From the cell containing the given text, extract its center point as (X, Y) coordinate. 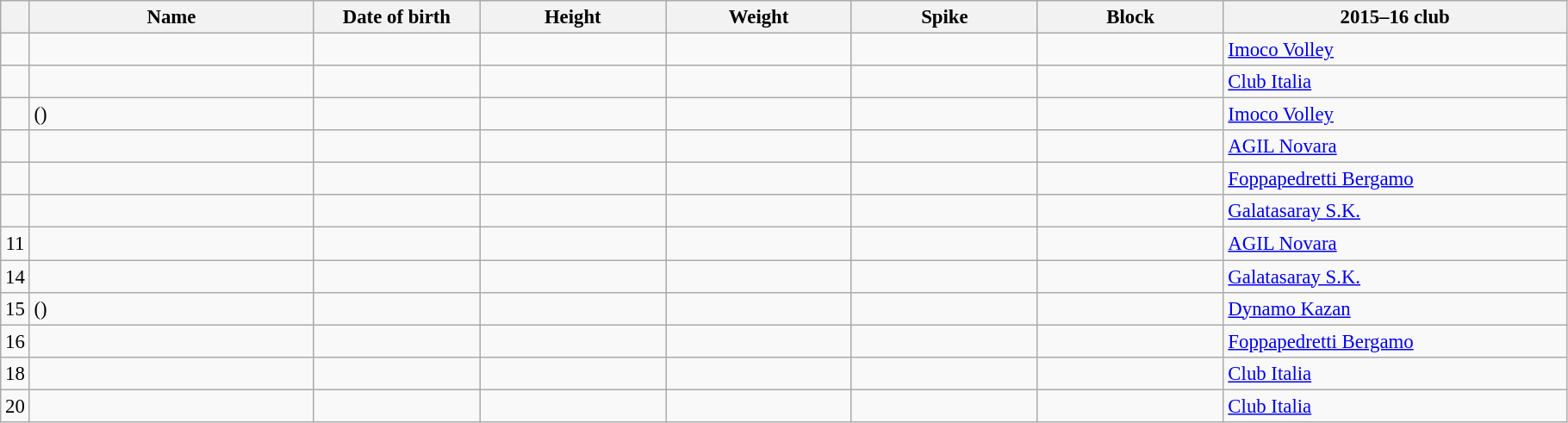
20 (16, 406)
16 (16, 341)
2015–16 club (1395, 17)
Weight (759, 17)
15 (16, 308)
Name (171, 17)
Dynamo Kazan (1395, 308)
Block (1130, 17)
Date of birth (396, 17)
18 (16, 373)
Spike (944, 17)
Height (573, 17)
11 (16, 244)
14 (16, 277)
